Scan for the cell matching the given text and deliver its [x, y] coordinate at center. 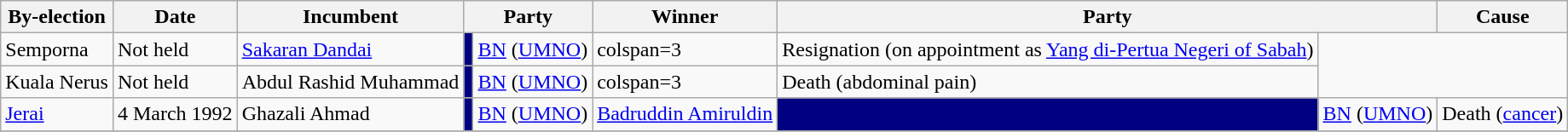
Death (cancer) [1502, 114]
Semporna [57, 49]
Resignation (on appointment as Yang di-Pertua Negeri of Sabah) [1048, 49]
Cause [1502, 17]
Date [175, 17]
4 March 1992 [175, 114]
Abdul Rashid Muhammad [350, 82]
Death (abdominal pain) [1048, 82]
Badruddin Amiruldin [686, 114]
Kuala Nerus [57, 82]
Sakaran Dandai [350, 49]
By-election [57, 17]
Winner [686, 17]
Jerai [57, 114]
Incumbent [350, 17]
Ghazali Ahmad [350, 114]
